Scan for the cell matching the given text and deliver its [x, y] coordinate at center. 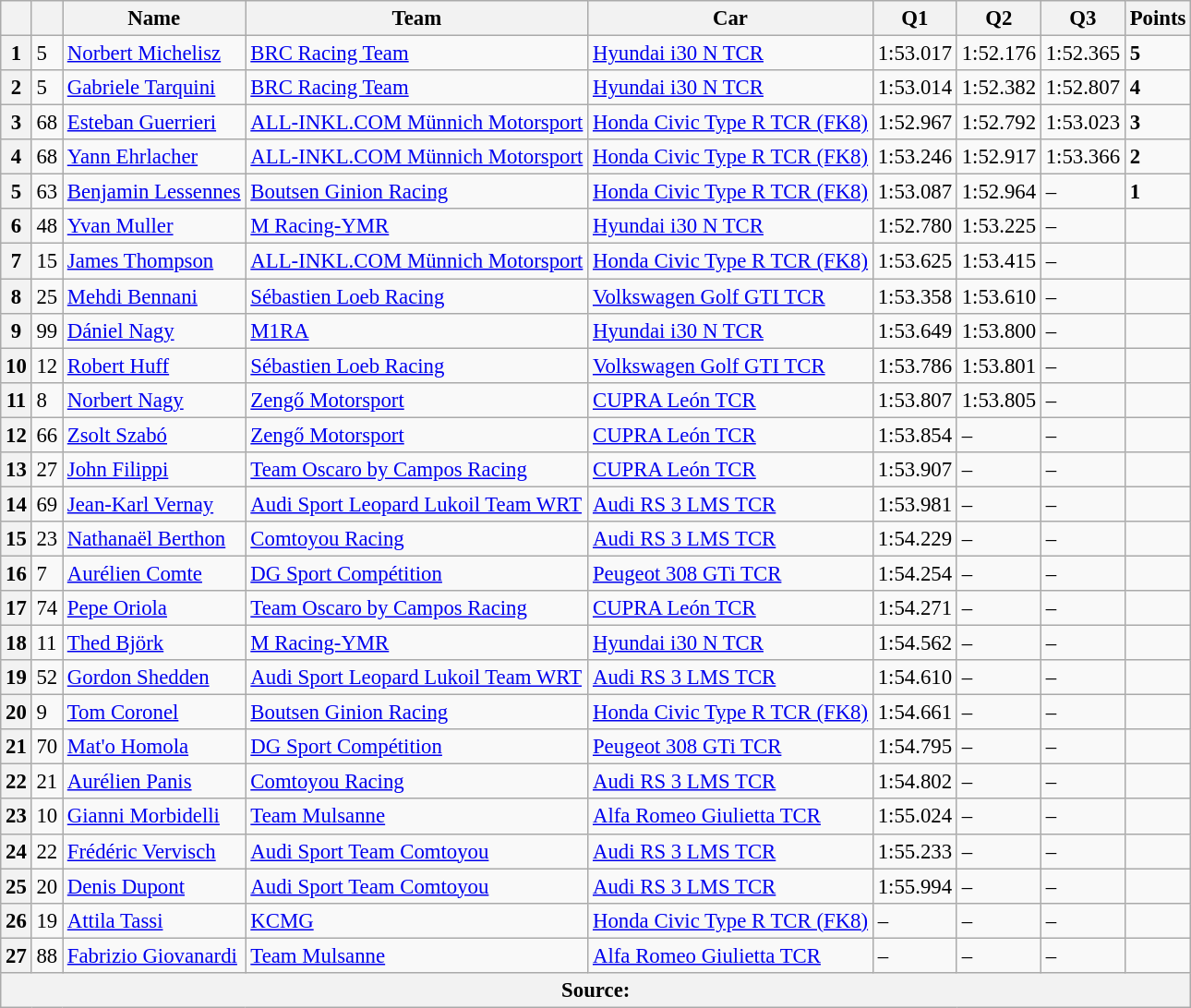
1:55.024 [914, 817]
1:52.917 [999, 157]
Aurélien Comte [155, 573]
1:53.807 [914, 400]
Norbert Michelisz [155, 54]
James Thompson [155, 261]
1:53.801 [999, 366]
14 [17, 504]
Points [1158, 18]
1:53.854 [914, 435]
1:53.981 [914, 504]
Name [155, 18]
69 [46, 504]
Car [731, 18]
1:53.225 [999, 226]
Thed Björk [155, 643]
1:54.229 [914, 539]
Dániel Nagy [155, 330]
1:54.562 [914, 643]
1:52.792 [999, 123]
John Filippi [155, 470]
1:52.176 [999, 54]
Robert Huff [155, 366]
70 [46, 747]
Zsolt Szabó [155, 435]
1:54.271 [914, 608]
Yann Ehrlacher [155, 157]
1:52.964 [999, 192]
1:54.661 [914, 713]
Frédéric Vervisch [155, 851]
1:53.649 [914, 330]
1:54.610 [914, 678]
Nathanaël Berthon [155, 539]
Pepe Oriola [155, 608]
1:54.795 [914, 747]
Gianni Morbidelli [155, 817]
Esteban Guerrieri [155, 123]
13 [17, 470]
Q2 [999, 18]
18 [17, 643]
1:54.254 [914, 573]
1:53.087 [914, 192]
88 [46, 955]
1:53.014 [914, 88]
Jean-Karl Vernay [155, 504]
1:55.233 [914, 851]
1:53.017 [914, 54]
Q3 [1082, 18]
99 [46, 330]
74 [46, 608]
Mat'o Homola [155, 747]
Tom Coronel [155, 713]
1:53.805 [999, 400]
52 [46, 678]
Norbert Nagy [155, 400]
1:53.358 [914, 296]
M1RA [417, 330]
KCMG [417, 920]
1:53.786 [914, 366]
24 [17, 851]
Gordon Shedden [155, 678]
Aurélien Panis [155, 782]
Q1 [914, 18]
Benjamin Lessennes [155, 192]
1:52.807 [1082, 88]
Source: [596, 990]
1:53.907 [914, 470]
26 [17, 920]
1:52.382 [999, 88]
1:52.365 [1082, 54]
Gabriele Tarquini [155, 88]
Team [417, 18]
Yvan Muller [155, 226]
1:53.023 [1082, 123]
48 [46, 226]
Mehdi Bennani [155, 296]
1:55.994 [914, 886]
1:53.625 [914, 261]
Denis Dupont [155, 886]
1:52.780 [914, 226]
17 [17, 608]
1:53.610 [999, 296]
1:54.802 [914, 782]
1:53.800 [999, 330]
66 [46, 435]
1:53.246 [914, 157]
1:53.366 [1082, 157]
6 [17, 226]
Fabrizio Giovanardi [155, 955]
63 [46, 192]
Attila Tassi [155, 920]
1:53.415 [999, 261]
16 [17, 573]
1:52.967 [914, 123]
